Return the [X, Y] coordinate for the center point of the cell that contains the specified text.  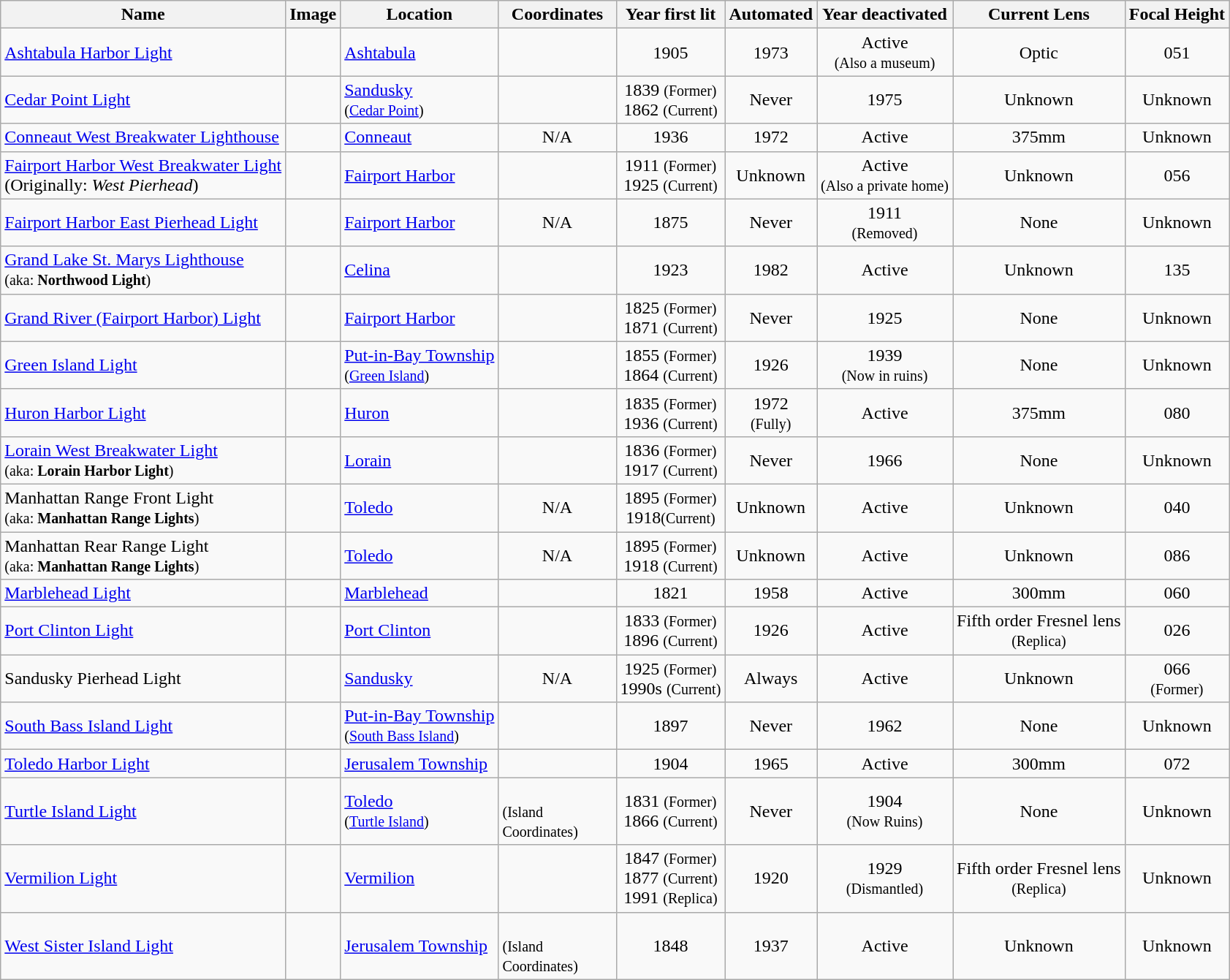
Conneaut [420, 137]
1855 (Former) 1864 (Current) [671, 365]
1835 (Former) 1936 (Current) [671, 412]
Put-in-Bay Township(South Bass Island) [420, 726]
1895 (Former) 1918(Current) [671, 507]
Turtle Island Light [143, 811]
1839 (Former) 1862 (Current) [671, 99]
1904 [671, 764]
1972(Fully) [771, 412]
135 [1177, 270]
Name [143, 15]
Ashtabula [420, 53]
Active(Also a private home) [885, 175]
1836 (Former) 1917 (Current) [671, 460]
West Sister Island Light [143, 946]
Manhattan Rear Range Light(aka: Manhattan Range Lights) [143, 555]
1904(Now Ruins) [885, 811]
1937 [771, 946]
051 [1177, 53]
1825 (Former) 1871 (Current) [671, 317]
1821 [671, 593]
1982 [771, 270]
Image [313, 15]
056 [1177, 175]
Toledo(Turtle Island) [420, 811]
Green Island Light [143, 365]
060 [1177, 593]
Conneaut West Breakwater Lighthouse [143, 137]
1905 [671, 53]
Optic [1039, 53]
1895 (Former) 1918 (Current) [671, 555]
Marblehead [420, 593]
1975 [885, 99]
Huron Harbor Light [143, 412]
1911 (Former) 1925 (Current) [671, 175]
Celina [420, 270]
Fairport Harbor East Pierhead Light [143, 222]
Active(Also a museum) [885, 53]
Put-in-Bay Township(Green Island) [420, 365]
1925 (Former) 1990s (Current) [671, 678]
1939(Now in ruins) [885, 365]
Vermilion [420, 878]
Lorain West Breakwater Light(aka: Lorain Harbor Light) [143, 460]
Lorain [420, 460]
Sandusky(Cedar Point) [420, 99]
080 [1177, 412]
Automated [771, 15]
South Bass Island Light [143, 726]
Cedar Point Light [143, 99]
Location [420, 15]
Year deactivated [885, 15]
Port Clinton Light [143, 631]
Vermilion Light [143, 878]
Ashtabula Harbor Light [143, 53]
Focal Height [1177, 15]
026 [1177, 631]
1848 [671, 946]
086 [1177, 555]
Marblehead Light [143, 593]
1972 [771, 137]
1920 [771, 878]
1847 (Former) 1877 (Current) 1991 (Replica) [671, 878]
1875 [671, 222]
1958 [771, 593]
1831 (Former) 1866 (Current) [671, 811]
1962 [885, 726]
Port Clinton [420, 631]
Year first lit [671, 15]
1925 [885, 317]
1929(Dismantled) [885, 878]
Huron [420, 412]
Toledo Harbor Light [143, 764]
Fairport Harbor West Breakwater Light(Originally: West Pierhead) [143, 175]
1923 [671, 270]
Grand Lake St. Marys Lighthouse(aka: Northwood Light) [143, 270]
072 [1177, 764]
Current Lens [1039, 15]
Grand River (Fairport Harbor) Light [143, 317]
040 [1177, 507]
1897 [671, 726]
Sandusky [420, 678]
1911(Removed) [885, 222]
1965 [771, 764]
1966 [885, 460]
Sandusky Pierhead Light [143, 678]
1833 (Former) 1896 (Current) [671, 631]
Coordinates [557, 15]
1936 [671, 137]
1973 [771, 53]
Always [771, 678]
Manhattan Range Front Light(aka: Manhattan Range Lights) [143, 507]
066 (Former) [1177, 678]
